Provide the [X, Y] coordinate of the cell's center where the given text is located.  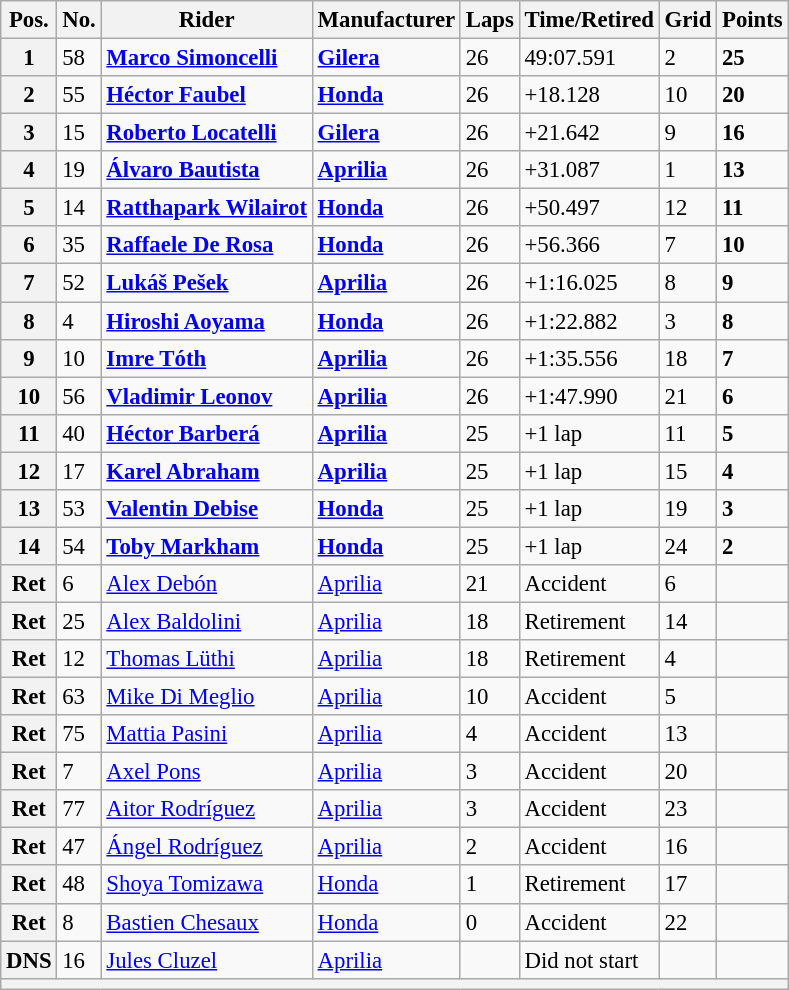
+1:22.882 [589, 321]
75 [79, 734]
0 [490, 922]
48 [79, 885]
Ratthapark Wilairot [206, 208]
+18.128 [589, 95]
54 [79, 546]
Bastien Chesaux [206, 922]
+1:35.556 [589, 358]
Karel Abraham [206, 471]
+31.087 [589, 170]
Alex Debón [206, 584]
Ángel Rodríguez [206, 847]
58 [79, 58]
35 [79, 245]
49:07.591 [589, 58]
Axel Pons [206, 772]
Toby Markham [206, 546]
+1:16.025 [589, 283]
Points [752, 20]
22 [688, 922]
47 [79, 847]
Aitor Rodríguez [206, 809]
Pos. [29, 20]
Time/Retired [589, 20]
Shoya Tomizawa [206, 885]
+56.366 [589, 245]
Álvaro Bautista [206, 170]
Rider [206, 20]
Alex Baldolini [206, 621]
55 [79, 95]
Jules Cluzel [206, 960]
Mattia Pasini [206, 734]
+1:47.990 [589, 396]
Raffaele De Rosa [206, 245]
77 [79, 809]
Mike Di Meglio [206, 697]
23 [688, 809]
Héctor Faubel [206, 95]
40 [79, 433]
Grid [688, 20]
Lukáš Pešek [206, 283]
Thomas Lüthi [206, 659]
+50.497 [589, 208]
63 [79, 697]
56 [79, 396]
No. [79, 20]
Marco Simoncelli [206, 58]
Did not start [589, 960]
Hiroshi Aoyama [206, 321]
Héctor Barberá [206, 433]
Laps [490, 20]
Roberto Locatelli [206, 133]
Manufacturer [386, 20]
+21.642 [589, 133]
DNS [29, 960]
24 [688, 546]
53 [79, 509]
Vladimir Leonov [206, 396]
Imre Tóth [206, 358]
Valentin Debise [206, 509]
52 [79, 283]
